Locate the cell with the specified text and output its [X, Y] center coordinate. 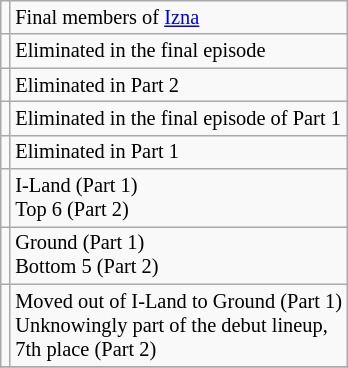
Eliminated in Part 1 [178, 152]
I-Land (Part 1) Top 6 (Part 2) [178, 198]
Eliminated in Part 2 [178, 85]
Final members of Izna [178, 17]
Eliminated in the final episode of Part 1 [178, 118]
Moved out of I-Land to Ground (Part 1) Unknowingly part of the debut lineup, 7th place (Part 2) [178, 325]
Ground (Part 1) Bottom 5 (Part 2) [178, 255]
Eliminated in the final episode [178, 51]
